Pinpoint the cell where the given text exists, returning its (x, y) midpoint coordinate. 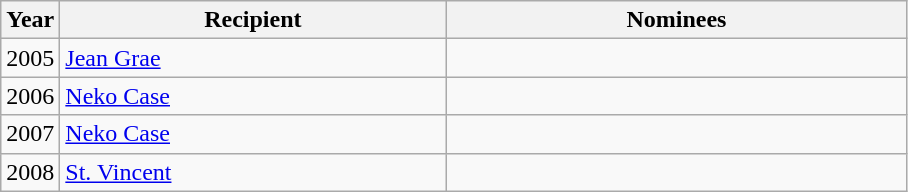
2007 (30, 134)
St. Vincent (253, 172)
2008 (30, 172)
Jean Grae (253, 58)
Recipient (253, 20)
2006 (30, 96)
Nominees (676, 20)
Year (30, 20)
2005 (30, 58)
